Detect which cell encompasses the target text, then output its (X, Y) center coordinate. 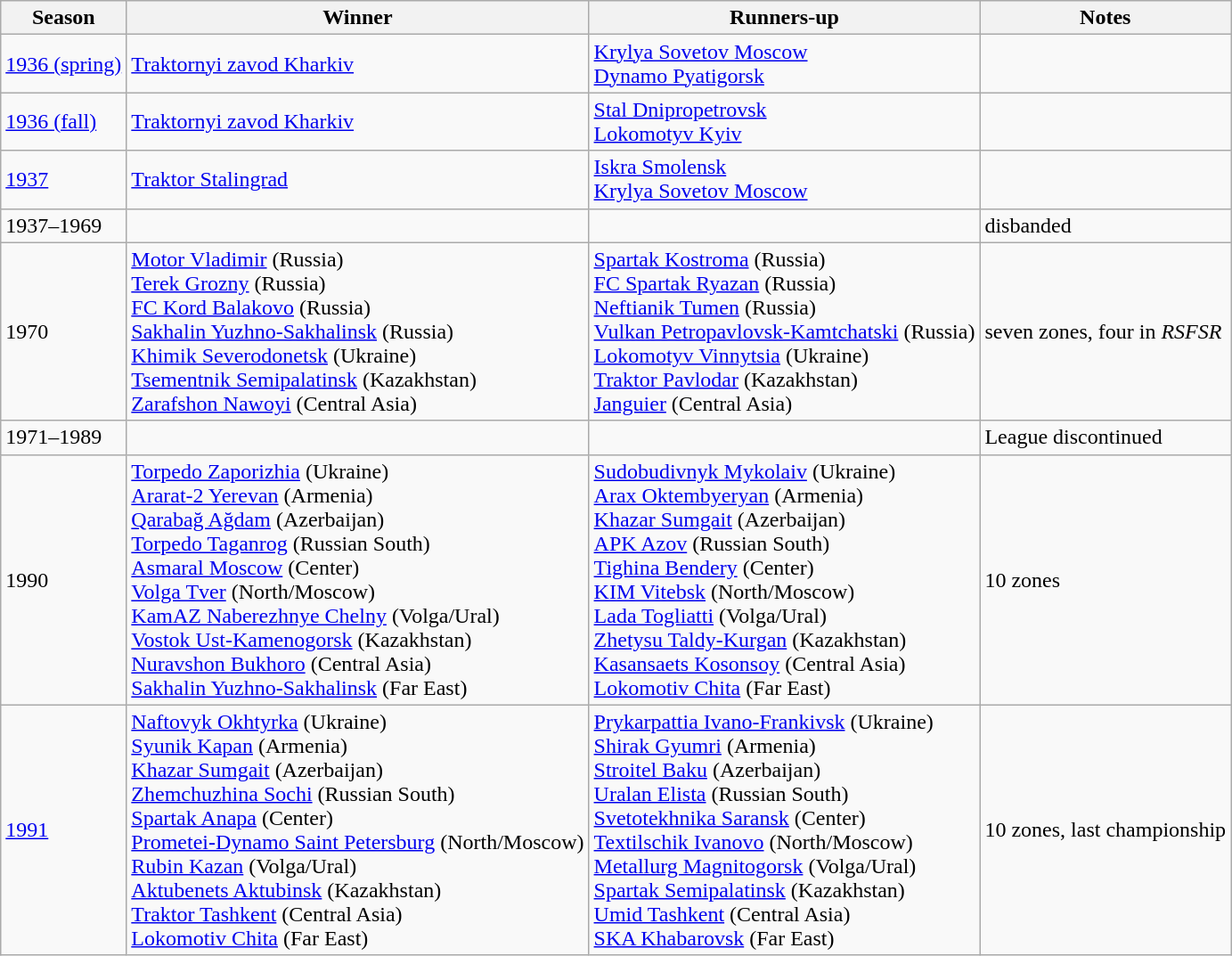
Season (64, 18)
1970 (64, 331)
Runners-up (784, 18)
League discontinued (1106, 437)
Iskra SmolenskKrylya Sovetov Moscow (784, 180)
disbanded (1106, 225)
1971–1989 (64, 437)
1991 (64, 830)
Notes (1106, 18)
10 zones (1106, 579)
Traktor Stalingrad (358, 180)
10 zones, last championship (1106, 830)
1937–1969 (64, 225)
Stal DnipropetrovskLokomotyv Kyiv (784, 121)
1937 (64, 180)
Winner (358, 18)
1936 (fall) (64, 121)
seven zones, four in RSFSR (1106, 331)
1936 (spring) (64, 64)
Krylya Sovetov MoscowDynamo Pyatigorsk (784, 64)
1990 (64, 579)
